Capture the cell that displays the provided text and extract its [x, y] central coordinate. 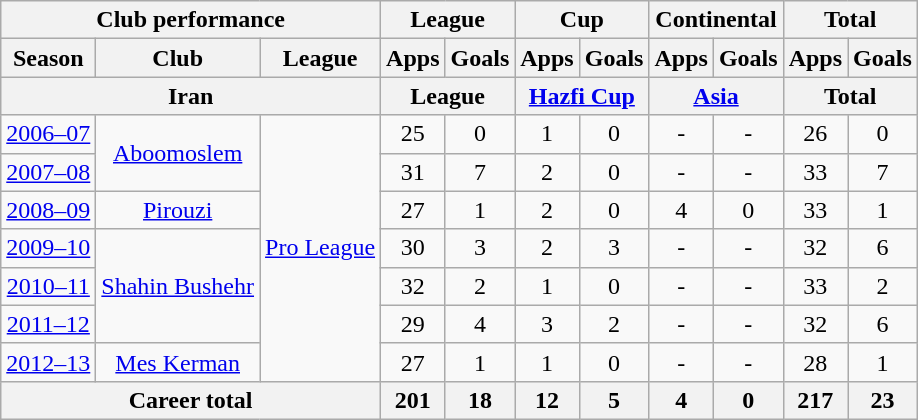
Season [48, 58]
2012–13 [48, 362]
23 [883, 400]
Cup [582, 20]
Aboomoslem [178, 153]
2006–07 [48, 134]
Continental [716, 20]
29 [413, 324]
Career total [191, 400]
31 [413, 172]
Shahin Bushehr [178, 286]
217 [815, 400]
30 [413, 248]
26 [815, 134]
25 [413, 134]
5 [614, 400]
28 [815, 362]
18 [480, 400]
Asia [716, 96]
Mes Kerman [178, 362]
Club performance [191, 20]
12 [547, 400]
2007–08 [48, 172]
2009–10 [48, 248]
2010–11 [48, 286]
Pirouzi [178, 210]
2011–12 [48, 324]
201 [413, 400]
Hazfi Cup [582, 96]
2008–09 [48, 210]
Iran [191, 96]
Club [178, 58]
Pro League [320, 248]
